For the text-containing cell, return its midpoint in (x, y) coordinate format. 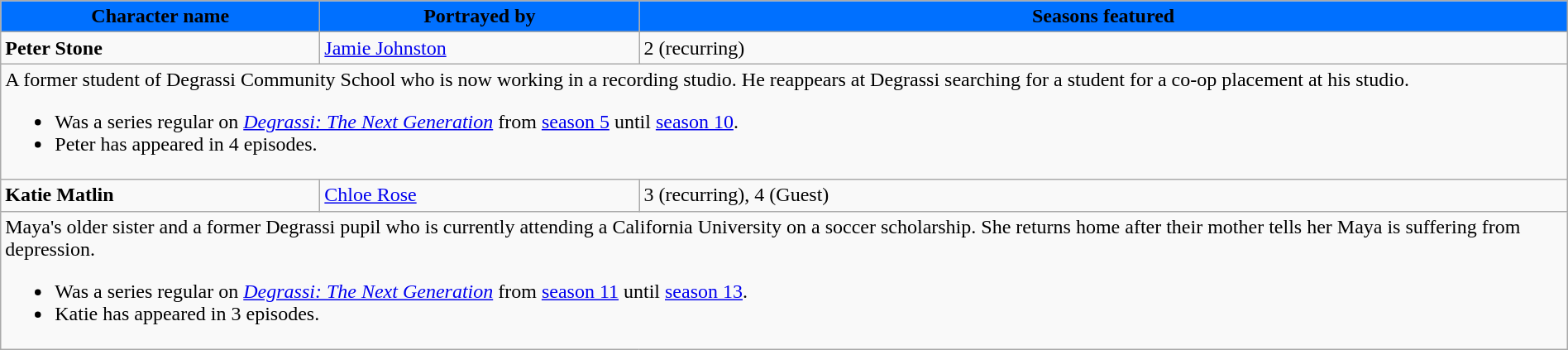
Chloe Rose (480, 195)
Jamie Johnston (480, 48)
Peter Stone (160, 48)
2 (recurring) (1103, 48)
Character name (160, 17)
Portrayed by (480, 17)
3 (recurring), 4 (Guest) (1103, 195)
Seasons featured (1103, 17)
Katie Matlin (160, 195)
